Find where the given text appears and provide that cell's center as (X, Y) coordinate. 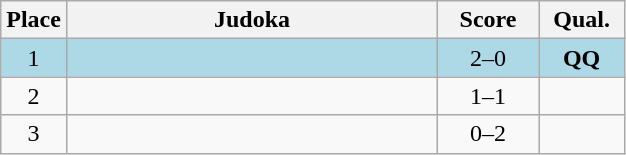
Qual. (582, 20)
0–2 (488, 134)
2–0 (488, 58)
Place (34, 20)
2 (34, 96)
Judoka (252, 20)
1–1 (488, 96)
3 (34, 134)
QQ (582, 58)
1 (34, 58)
Score (488, 20)
